Return the (x, y) coordinate for the center point of the cell that contains the specified text.  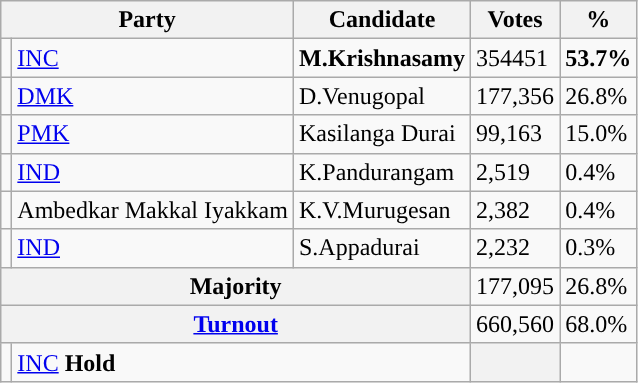
INC (153, 58)
S.Appadurai (382, 248)
2,519 (516, 172)
K.Pandurangam (382, 172)
Majority (236, 286)
Party (148, 20)
Turnout (236, 324)
177,356 (516, 96)
15.0% (598, 134)
K.V.Murugesan (382, 210)
Candidate (382, 20)
2,232 (516, 248)
177,095 (516, 286)
D.Venugopal (382, 96)
M.Krishnasamy (382, 58)
354451 (516, 58)
INC Hold (242, 362)
PMK (153, 134)
Kasilanga Durai (382, 134)
68.0% (598, 324)
Ambedkar Makkal Iyakkam (153, 210)
660,560 (516, 324)
53.7% (598, 58)
0.3% (598, 248)
2,382 (516, 210)
DMK (153, 96)
Votes (516, 20)
% (598, 20)
99,163 (516, 134)
